Locate the cell with the specified text and output its (X, Y) center coordinate. 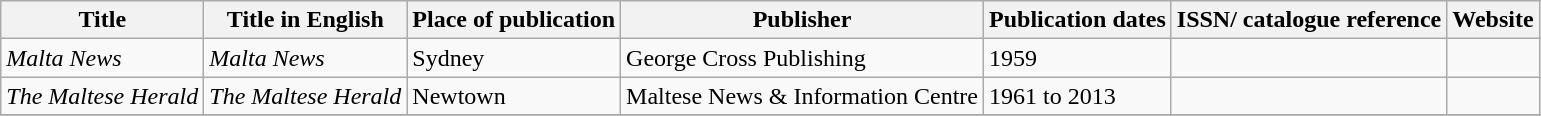
Sydney (514, 58)
1961 to 2013 (1078, 96)
Website (1493, 20)
George Cross Publishing (802, 58)
Publisher (802, 20)
Publication dates (1078, 20)
ISSN/ catalogue reference (1308, 20)
Newtown (514, 96)
Maltese News & Information Centre (802, 96)
Place of publication (514, 20)
Title (102, 20)
Title in English (306, 20)
1959 (1078, 58)
